Extract the [X, Y] coordinate from the center of the cell holding the provided text.  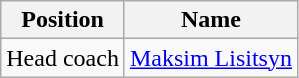
Head coach [63, 58]
Name [210, 20]
Maksim Lisitsyn [210, 58]
Position [63, 20]
